Extract the [x, y] coordinate from the center of the cell holding the provided text.  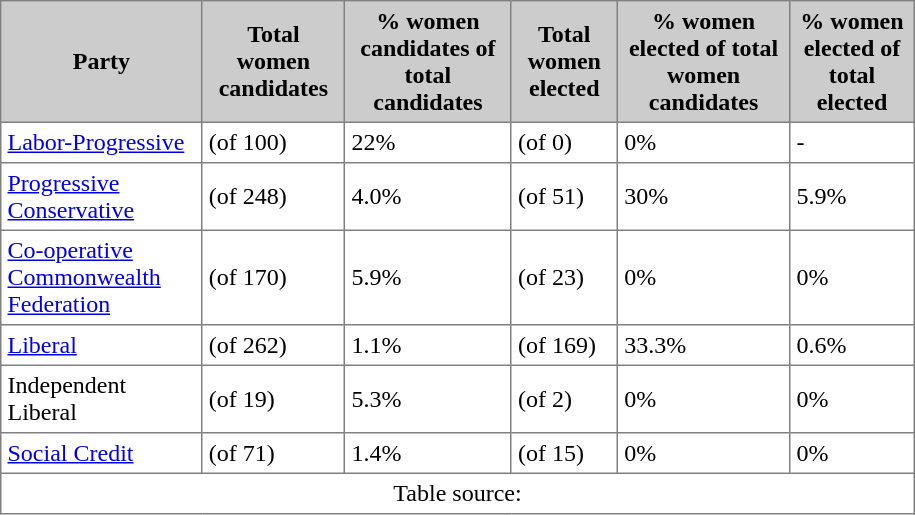
(of 19) [274, 399]
(of 262) [274, 345]
(of 169) [564, 345]
Social Credit [102, 453]
Independent Liberal [102, 399]
(of 15) [564, 453]
Table source: [458, 493]
30% [703, 197]
5.3% [428, 399]
22% [428, 142]
% women elected of total elected [852, 62]
(of 71) [274, 453]
Total women elected [564, 62]
- [852, 142]
1.1% [428, 345]
(of 0) [564, 142]
(of 170) [274, 277]
Total women candidates [274, 62]
Labor-Progressive [102, 142]
4.0% [428, 197]
(of 23) [564, 277]
33.3% [703, 345]
0.6% [852, 345]
1.4% [428, 453]
Party [102, 62]
% women candidates of total candidates [428, 62]
Co-operative Commonwealth Federation [102, 277]
% women elected of total women candidates [703, 62]
(of 100) [274, 142]
(of 51) [564, 197]
(of 248) [274, 197]
(of 2) [564, 399]
Progressive Conservative [102, 197]
Liberal [102, 345]
